From the cell containing the given text, extract its center point as (x, y) coordinate. 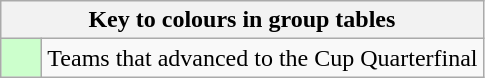
Teams that advanced to the Cup Quarterfinal (262, 58)
Key to colours in group tables (242, 20)
